Search for the cell housing the specified text and yield its (X, Y) center coordinate. 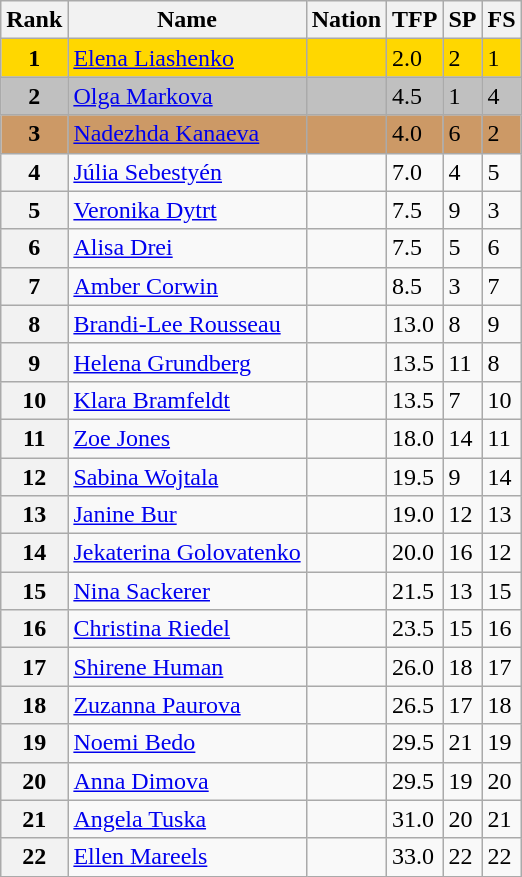
4.0 (415, 134)
7.0 (415, 172)
8.5 (415, 286)
Noemi Bedo (187, 743)
4.5 (415, 96)
Shirene Human (187, 667)
Rank (34, 20)
18.0 (415, 438)
Brandi-Lee Rousseau (187, 324)
Júlia Sebestyén (187, 172)
Jekaterina Golovatenko (187, 553)
FS (502, 20)
Sabina Wojtala (187, 477)
21.5 (415, 591)
26.0 (415, 667)
31.0 (415, 819)
TFP (415, 20)
Christina Riedel (187, 629)
Helena Grundberg (187, 362)
Angela Tuska (187, 819)
Zoe Jones (187, 438)
Nadezhda Kanaeva (187, 134)
Nation (346, 20)
Alisa Drei (187, 248)
Janine Bur (187, 515)
2.0 (415, 58)
23.5 (415, 629)
Klara Bramfeldt (187, 400)
Nina Sackerer (187, 591)
Zuzanna Paurova (187, 705)
Elena Liashenko (187, 58)
Name (187, 20)
19.0 (415, 515)
26.5 (415, 705)
20.0 (415, 553)
Ellen Mareels (187, 857)
SP (462, 20)
Olga Markova (187, 96)
19.5 (415, 477)
Amber Corwin (187, 286)
13.0 (415, 324)
33.0 (415, 857)
Veronika Dytrt (187, 210)
Anna Dimova (187, 781)
